Return the (X, Y) coordinate for the center point of the cell that contains the specified text.  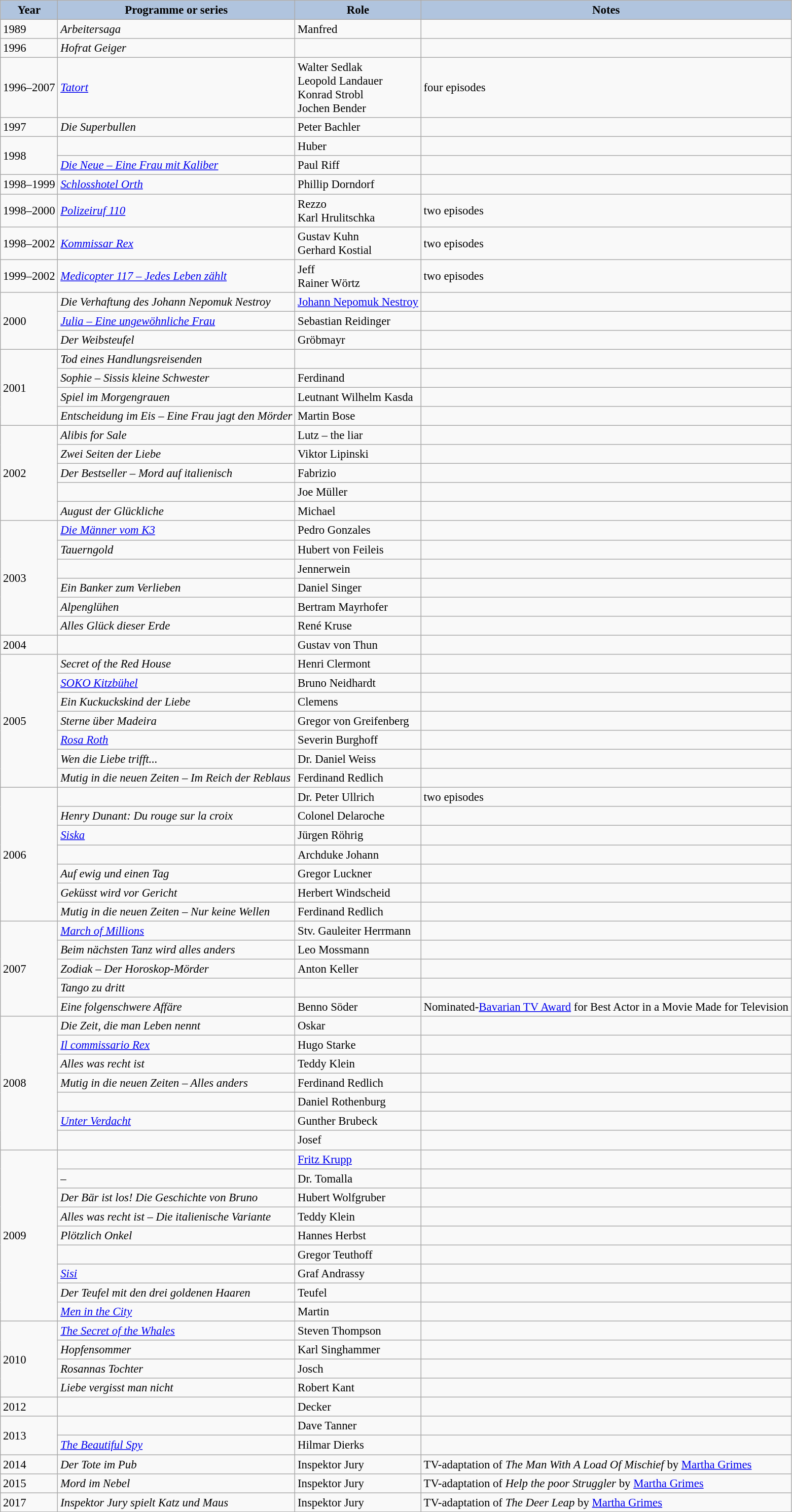
Gustav von Thun (358, 645)
Peter Bachler (358, 127)
Schlosshotel Orth (176, 185)
Decker (358, 1407)
Der Bär ist los! Die Geschichte von Bruno (176, 1197)
Hofrat Geiger (176, 48)
Notes (606, 10)
Viktor Lipinski (358, 454)
Hannes Herbst (358, 1236)
Tango zu dritt (176, 988)
August der Glückliche (176, 511)
Mutig in die neuen Zeiten – Alles anders (176, 1083)
2000 (29, 320)
Hugo Starke (358, 1045)
Tatort (176, 88)
1996 (29, 48)
Der Bestseller – Mord auf italienisch (176, 473)
Gregor Luckner (358, 873)
Colonel Delaroche (358, 817)
Die Neue – Eine Frau mit Kaliber (176, 166)
1997 (29, 127)
Hopfensommer (176, 1350)
Alles was recht ist – Die italienische Variante (176, 1216)
Benno Söder (358, 1007)
Henri Clermont (358, 664)
Der Weibsteufel (176, 340)
Sebastian Reidinger (358, 321)
1998 (29, 156)
2006 (29, 855)
Pedro Gonzales (358, 531)
Huber (358, 146)
RezzoKarl Hrulitschka (358, 211)
2005 (29, 721)
Teufel (358, 1293)
Martin (358, 1312)
Hubert von Feileis (358, 549)
Die Superbullen (176, 127)
Ferdinand (358, 378)
Arbeitersaga (176, 29)
Year (29, 10)
Plötzlich Onkel (176, 1236)
Leutnant Wilhelm Kasda (358, 397)
Leo Mossmann (358, 950)
Stv. Gauleiter Herrmann (358, 931)
Mutig in die neuen Zeiten – Im Reich der Reblaus (176, 778)
Fabrizio (358, 473)
Alles was recht ist (176, 1064)
Entscheidung im Eis – Eine Frau jagt den Mörder (176, 416)
Hilmar Dierks (358, 1445)
Die Zeit, die man Leben nennt (176, 1026)
Medicopter 117 – Jedes Leben zählt (176, 276)
Liebe vergisst man nicht (176, 1388)
Robert Kant (358, 1388)
Clemens (358, 702)
Men in the City (176, 1312)
2014 (29, 1464)
Nominated-Bavarian TV Award for Best Actor in a Movie Made for Television (606, 1007)
Severin Burghoff (358, 740)
Anton Keller (358, 969)
Mutig in die neuen Zeiten – Nur keine Wellen (176, 911)
Johann Nepomuk Nestroy (358, 302)
2004 (29, 645)
Dave Tanner (358, 1426)
Spiel im Morgengrauen (176, 397)
2017 (29, 1502)
Lutz – the liar (358, 435)
Role (358, 10)
2015 (29, 1483)
Steven Thompson (358, 1331)
The Secret of the Whales (176, 1331)
Karl Singhammer (358, 1350)
Joe Müller (358, 492)
2003 (29, 578)
Die Männer vom K3 (176, 531)
Ein Banker zum Verlieben (176, 587)
Daniel Singer (358, 587)
Graf Andrassy (358, 1274)
2007 (29, 969)
four episodes (606, 88)
Dr. Daniel Weiss (358, 759)
Secret of the Red House (176, 664)
Zwei Seiten der Liebe (176, 454)
Kommissar Rex (176, 243)
Bruno Neidhardt (358, 683)
Alpenglühen (176, 607)
Josch (358, 1369)
TV-adaptation of The Man With A Load Of Mischief by Martha Grimes (606, 1464)
Archduke Johann (358, 855)
Geküsst wird vor Gericht (176, 893)
2012 (29, 1407)
Dr. Tomalla (358, 1178)
Manfred (358, 29)
Unter Verdacht (176, 1121)
Daniel Rothenburg (358, 1102)
Programme or series (176, 10)
Hubert Wolfgruber (358, 1197)
2001 (29, 387)
Sisi (176, 1274)
1989 (29, 29)
Tauerngold (176, 549)
2010 (29, 1359)
TV-adaptation of Help the poor Struggler by Martha Grimes (606, 1483)
Jennerwein (358, 569)
JeffRainer Wörtz (358, 276)
Herbert Windscheid (358, 893)
SOKO Kitzbühel (176, 683)
Jürgen Röhrig (358, 835)
Beim nächsten Tanz wird alles anders (176, 950)
Fritz Krupp (358, 1159)
Alles Glück dieser Erde (176, 626)
1998–1999 (29, 185)
Auf ewig und einen Tag (176, 873)
Siska (176, 835)
Der Teufel mit den drei goldenen Haaren (176, 1293)
2013 (29, 1435)
Polizeiruf 110 (176, 211)
Bertram Mayrhofer (358, 607)
Mord im Nebel (176, 1483)
Gunther Brubeck (358, 1121)
2008 (29, 1083)
The Beautiful Spy (176, 1445)
Henry Dunant: Du rouge sur la croix (176, 817)
Inspektor Jury spielt Katz und Maus (176, 1502)
Gröbmayr (358, 340)
Eine folgenschwere Affäre (176, 1007)
2002 (29, 473)
March of Millions (176, 931)
Michael (358, 511)
Sterne über Madeira (176, 721)
– (176, 1178)
Josef (358, 1140)
Rosannas Tochter (176, 1369)
2009 (29, 1235)
1999–2002 (29, 276)
1996–2007 (29, 88)
Der Tote im Pub (176, 1464)
Zodiak – Der Horoskop-Mörder (176, 969)
Gregor Teuthoff (358, 1255)
Ein Kuckuckskind der Liebe (176, 702)
René Kruse (358, 626)
TV-adaptation of The Deer Leap by Martha Grimes (606, 1502)
Phillip Dorndorf (358, 185)
1998–2002 (29, 243)
Wen die Liebe trifft... (176, 759)
Oskar (358, 1026)
Paul Riff (358, 166)
Julia – Eine ungewöhnliche Frau (176, 321)
Sophie – Sissis kleine Schwester (176, 378)
Die Verhaftung des Johann Nepomuk Nestroy (176, 302)
Alibis for Sale (176, 435)
Walter SedlakLeopold LandauerKonrad StroblJochen Bender (358, 88)
Gustav KuhnGerhard Kostial (358, 243)
Tod eines Handlungsreisenden (176, 359)
Dr. Peter Ullrich (358, 797)
Gregor von Greifenberg (358, 721)
Rosa Roth (176, 740)
Il commissario Rex (176, 1045)
1998–2000 (29, 211)
Martin Bose (358, 416)
